Return [X, Y] of the center of cell containing provided text 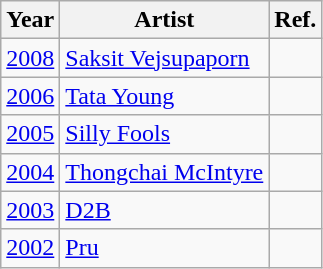
2005 [30, 134]
2006 [30, 96]
Ref. [296, 20]
2008 [30, 58]
D2B [164, 210]
Silly Fools [164, 134]
Year [30, 20]
Artist [164, 20]
2002 [30, 248]
2004 [30, 172]
Saksit Vejsupaporn [164, 58]
2003 [30, 210]
Tata Young [164, 96]
Pru [164, 248]
Thongchai McIntyre [164, 172]
